Capture the cell that displays the provided text and extract its (x, y) central coordinate. 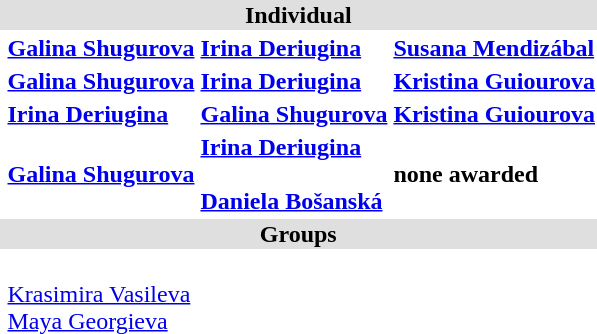
Irina DeriuginaDaniela Bošanská (294, 174)
none awarded (494, 174)
Groups (298, 234)
Susana Mendizábal (494, 48)
Individual (298, 15)
